Capture the cell that displays the provided text and extract its (X, Y) central coordinate. 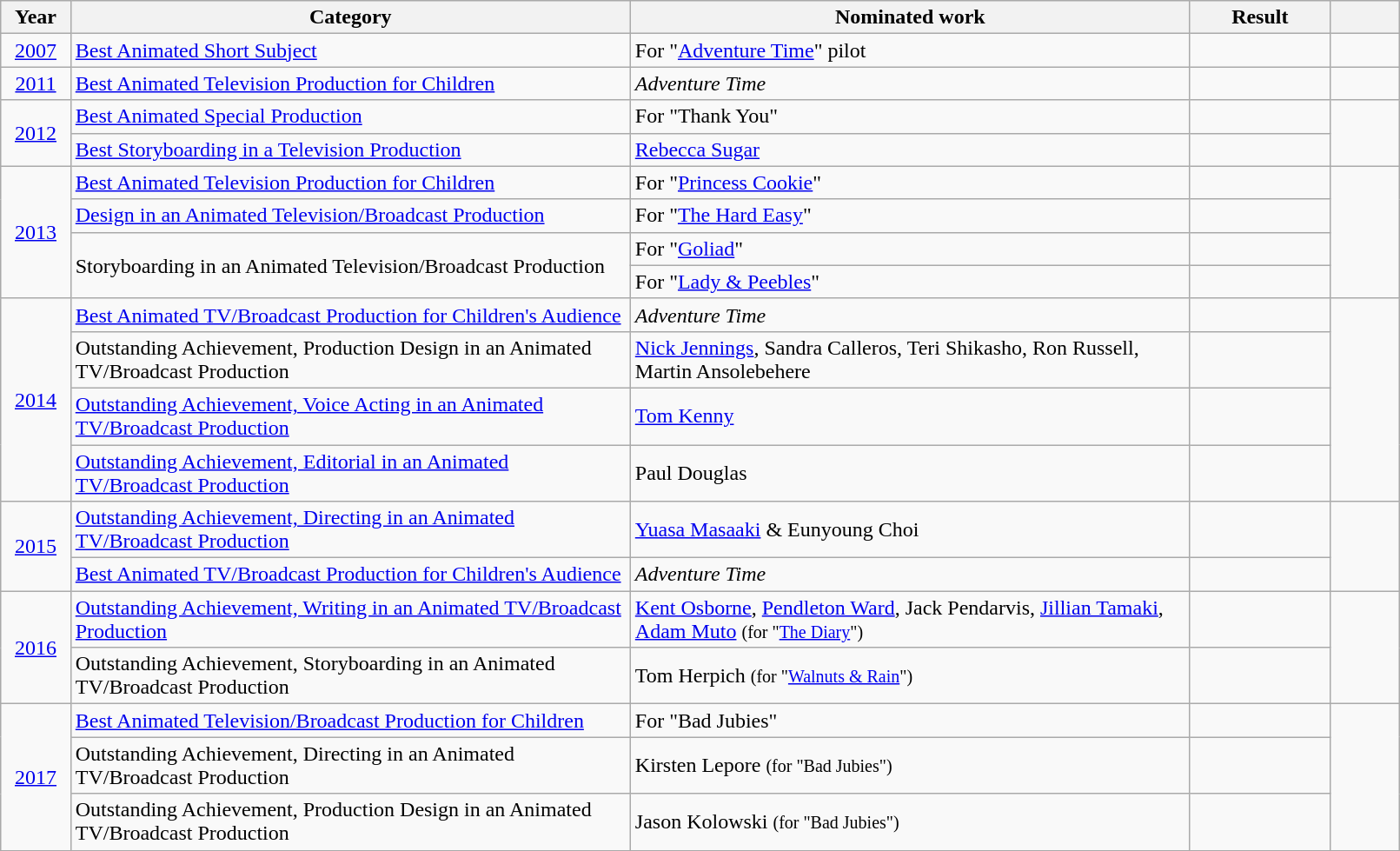
Best Animated Special Production (350, 116)
Best Animated Short Subject (350, 50)
Year (36, 17)
2016 (36, 648)
Best Storyboarding in a Television Production (350, 150)
Rebecca Sugar (910, 150)
2013 (36, 232)
Tom Herpich (for "Walnuts & Rain") (910, 676)
For "The Hard Easy" (910, 216)
Paul Douglas (910, 473)
Category (350, 17)
Result (1260, 17)
Tom Kenny (910, 416)
2017 (36, 777)
Design in an Animated Television/Broadcast Production (350, 216)
For "Lady & Peebles" (910, 282)
For "Princess Cookie" (910, 183)
Jason Kolowski (for "Bad Jubies") (910, 822)
For "Bad Jubies" (910, 721)
2014 (36, 400)
For "Goliad" (910, 249)
Outstanding Achievement, Editorial in an Animated TV/Broadcast Production (350, 473)
Outstanding Achievement, Writing in an Animated TV/Broadcast Production (350, 619)
Kirsten Lepore (for "Bad Jubies") (910, 765)
Nominated work (910, 17)
2012 (36, 133)
Nick Jennings, Sandra Calleros, Teri Shikasho, Ron Russell, Martin Ansolebehere (910, 360)
Storyboarding in an Animated Television/Broadcast Production (350, 265)
Best Animated Television/Broadcast Production for Children (350, 721)
For "Thank You" (910, 116)
2011 (36, 83)
Outstanding Achievement, Voice Acting in an Animated TV/Broadcast Production (350, 416)
Yuasa Masaaki & Eunyoung Choi (910, 530)
Kent Osborne, Pendleton Ward, Jack Pendarvis, Jillian Tamaki, Adam Muto (for "The Diary") (910, 619)
2007 (36, 50)
Outstanding Achievement, Storyboarding in an Animated TV/Broadcast Production (350, 676)
2015 (36, 546)
For "Adventure Time" pilot (910, 50)
